Capture the cell that displays the provided text and extract its (X, Y) central coordinate. 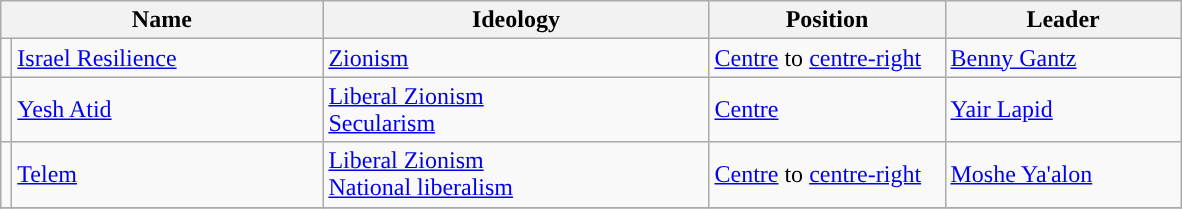
Centre (827, 110)
Benny Gantz (1063, 58)
Liberal ZionismSecularism (516, 110)
Ideology (516, 20)
Liberal ZionismNational liberalism (516, 174)
Yair Lapid (1063, 110)
Name (162, 20)
Position (827, 20)
Moshe Ya'alon (1063, 174)
Telem (168, 174)
Zionism (516, 58)
Yesh Atid (168, 110)
Israel Resilience (168, 58)
Leader (1063, 20)
